Pinpoint the cell where the given text exists, returning its [x, y] midpoint coordinate. 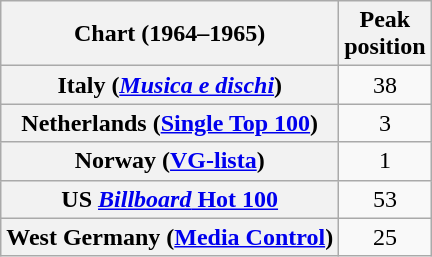
1 [385, 161]
Norway (VG-lista) [170, 161]
US Billboard Hot 100 [170, 199]
53 [385, 199]
Italy (Musica e dischi) [170, 85]
25 [385, 237]
Netherlands (Single Top 100) [170, 123]
38 [385, 85]
West Germany (Media Control) [170, 237]
Peakposition [385, 34]
Chart (1964–1965) [170, 34]
3 [385, 123]
